Identify which cell holds the provided text, then report its [x, y] central coordinate. 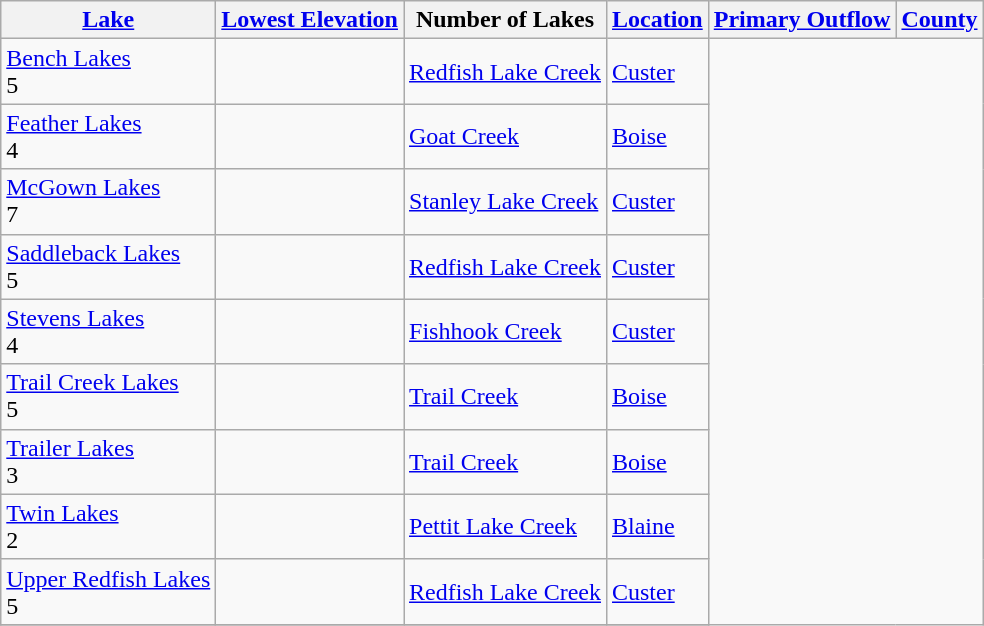
Trailer Lakes 3 [108, 462]
Location [657, 20]
Twin Lakes 2 [108, 526]
Blaine [657, 526]
Saddleback Lakes 5 [108, 266]
Number of Lakes [506, 20]
McGown Lakes 7 [108, 202]
Goat Creek [506, 136]
County [940, 20]
Pettit Lake Creek [506, 526]
Upper Redfish Lakes 5 [108, 592]
Bench Lakes 5 [108, 72]
Fishhook Creek [506, 332]
Lowest Elevation [310, 20]
Stanley Lake Creek [506, 202]
Feather Lakes 4 [108, 136]
Stevens Lakes 4 [108, 332]
Trail Creek Lakes 5 [108, 396]
Lake [108, 20]
Primary Outflow [802, 20]
